Capture the cell that displays the provided text and extract its [X, Y] central coordinate. 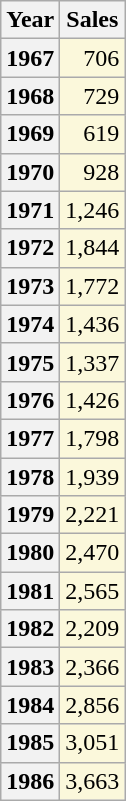
1,337 [92, 362]
1974 [30, 324]
1,798 [92, 438]
1973 [30, 286]
1981 [30, 591]
2,565 [92, 591]
1,426 [92, 400]
1972 [30, 248]
1980 [30, 553]
2,209 [92, 629]
2,366 [92, 667]
1977 [30, 438]
1984 [30, 705]
729 [92, 96]
1969 [30, 134]
1968 [30, 96]
706 [92, 58]
1967 [30, 58]
619 [92, 134]
1982 [30, 629]
1979 [30, 515]
1970 [30, 172]
Year [30, 20]
1971 [30, 210]
2,470 [92, 553]
3,051 [92, 743]
1,436 [92, 324]
1986 [30, 781]
1976 [30, 400]
3,663 [92, 781]
1,772 [92, 286]
1,939 [92, 477]
2,221 [92, 515]
1975 [30, 362]
928 [92, 172]
1985 [30, 743]
1978 [30, 477]
2,856 [92, 705]
1,246 [92, 210]
Sales [92, 20]
1983 [30, 667]
1,844 [92, 248]
